Determine the (X, Y) coordinate at the center of the cell enclosing the given text.  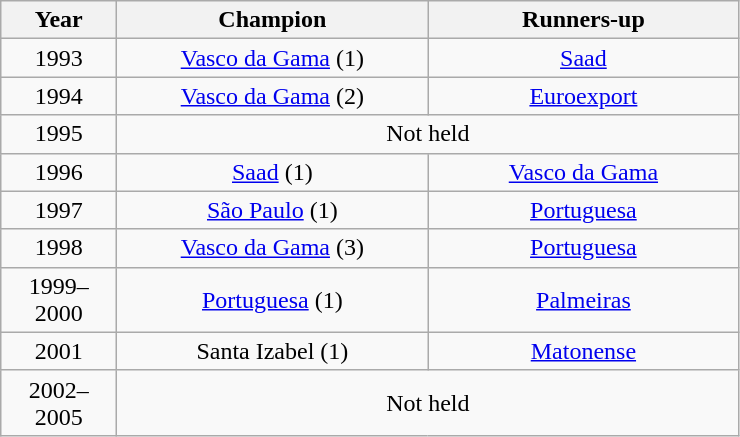
Vasco da Gama (2) (272, 96)
Matonense (584, 351)
Champion (272, 20)
Vasco da Gama (3) (272, 248)
Santa Izabel (1) (272, 351)
1993 (59, 58)
1994 (59, 96)
Year (59, 20)
São Paulo (1) (272, 210)
Euroexport (584, 96)
Vasco da Gama (584, 172)
1995 (59, 134)
1998 (59, 248)
Palmeiras (584, 300)
Vasco da Gama (1) (272, 58)
1996 (59, 172)
1997 (59, 210)
2001 (59, 351)
Runners-up (584, 20)
1999–2000 (59, 300)
Portuguesa (1) (272, 300)
Saad (1) (272, 172)
2002–2005 (59, 402)
Saad (584, 58)
